Provide the [x, y] coordinate of the cell's center where the given text is located.  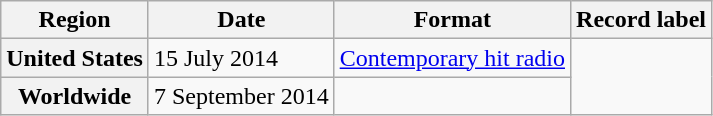
Date [241, 20]
Contemporary hit radio [452, 58]
Record label [642, 20]
7 September 2014 [241, 96]
Worldwide [75, 96]
Format [452, 20]
United States [75, 58]
Region [75, 20]
15 July 2014 [241, 58]
